Detect which cell encompasses the target text, then output its [X, Y] center coordinate. 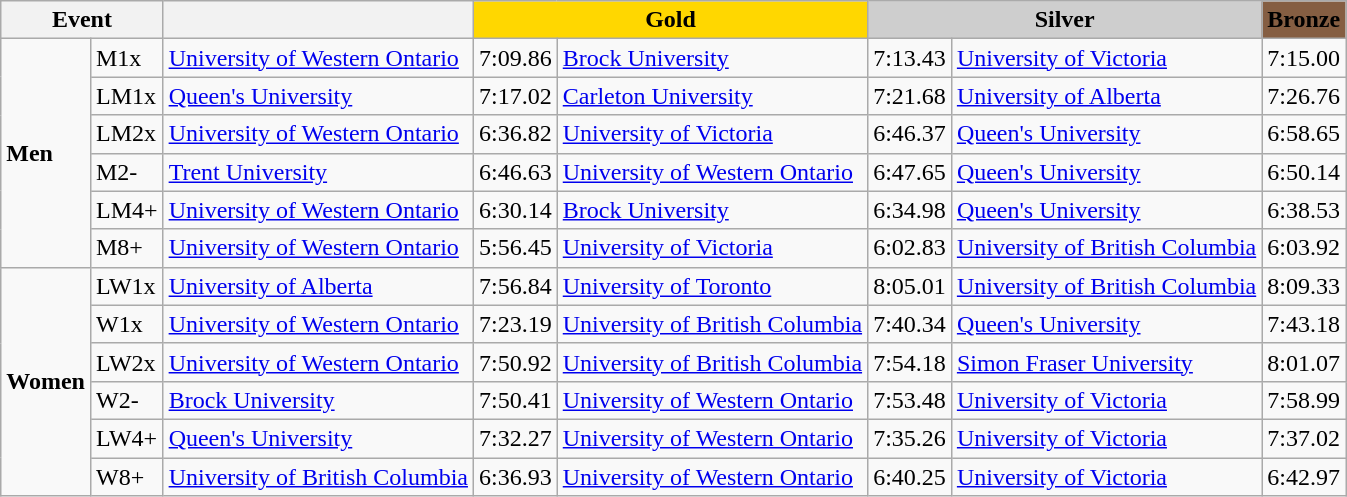
LM1x [126, 96]
W8+ [126, 477]
7:50.92 [515, 362]
6:58.65 [1304, 134]
University of Toronto [712, 286]
M8+ [126, 248]
7:50.41 [515, 400]
M2- [126, 172]
7:53.48 [910, 400]
Gold [670, 20]
M1x [126, 58]
7:43.18 [1304, 324]
6:38.53 [1304, 210]
7:17.02 [515, 96]
7:23.19 [515, 324]
6:46.37 [910, 134]
W2- [126, 400]
Event [82, 20]
Trent University [318, 172]
Silver [1065, 20]
LW1x [126, 286]
Women [46, 381]
7:56.84 [515, 286]
Bronze [1304, 20]
6:47.65 [910, 172]
6:40.25 [910, 477]
7:35.26 [910, 438]
Men [46, 153]
6:50.14 [1304, 172]
7:26.76 [1304, 96]
6:36.93 [515, 477]
7:32.27 [515, 438]
Simon Fraser University [1106, 362]
7:15.00 [1304, 58]
6:03.92 [1304, 248]
6:34.98 [910, 210]
7:54.18 [910, 362]
6:02.83 [910, 248]
7:40.34 [910, 324]
7:21.68 [910, 96]
5:56.45 [515, 248]
7:09.86 [515, 58]
6:36.82 [515, 134]
7:37.02 [1304, 438]
LM2x [126, 134]
Carleton University [712, 96]
7:13.43 [910, 58]
8:05.01 [910, 286]
LM4+ [126, 210]
6:30.14 [515, 210]
6:46.63 [515, 172]
LW4+ [126, 438]
W1x [126, 324]
8:01.07 [1304, 362]
LW2x [126, 362]
7:58.99 [1304, 400]
8:09.33 [1304, 286]
6:42.97 [1304, 477]
